Return [X, Y] of the center of cell containing provided text 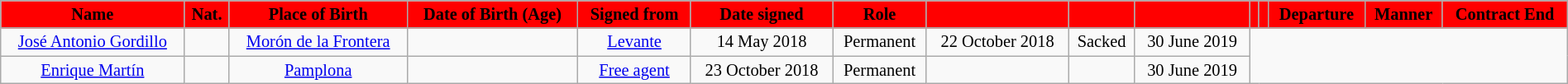
Nat. [207, 14]
Contract End [1505, 14]
Role [880, 14]
Departure [1317, 14]
Signed from [634, 14]
Free agent [634, 70]
Sacked [1102, 42]
Pamplona [318, 70]
Date signed [762, 14]
Name [93, 14]
Morón de la Frontera [318, 42]
Manner [1403, 14]
José Antonio Gordillo [93, 42]
14 May 2018 [762, 42]
Date of Birth (Age) [493, 14]
23 October 2018 [762, 70]
22 October 2018 [997, 42]
Levante [634, 42]
Place of Birth [318, 14]
Enrique Martín [93, 70]
